Return the (x, y) coordinate for the center point of the cell that contains the specified text.  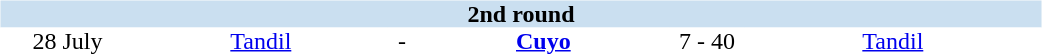
Cuyo (544, 42)
- (402, 42)
7 - 40 (707, 42)
28 July (67, 42)
2nd round (520, 14)
